Provide the (x, y) coordinate of the cell's center where the given text is located.  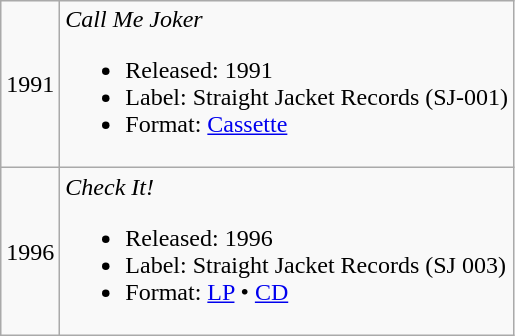
Check It!Released: 1996Label: Straight Jacket Records (SJ 003)Format: LP • CD (287, 252)
1991 (30, 84)
Call Me JokerReleased: 1991Label: Straight Jacket Records (SJ-001)Format: Cassette (287, 84)
1996 (30, 252)
